Determine the [X, Y] coordinate at the center of the cell enclosing the given text.  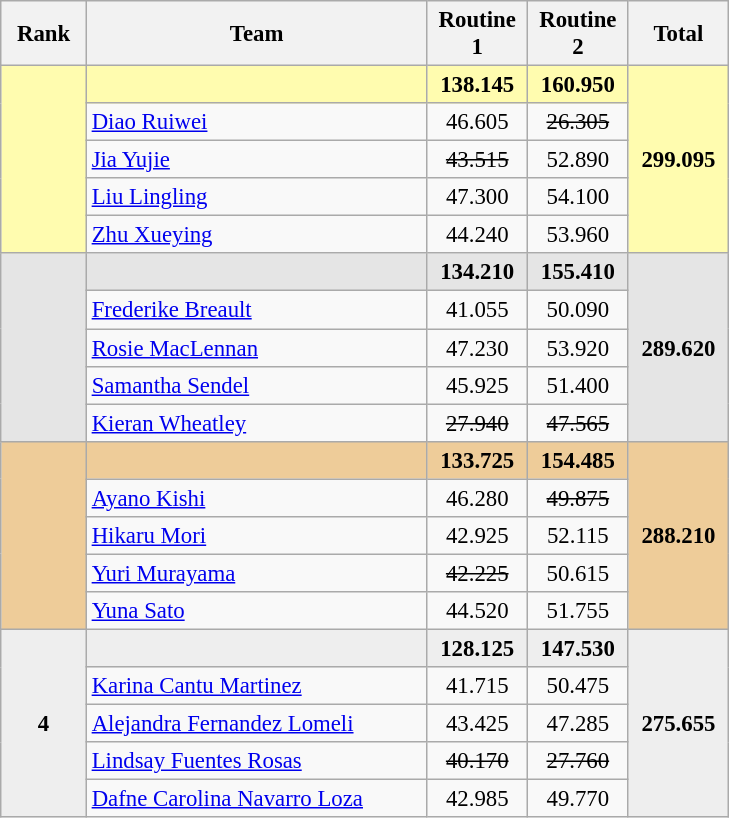
53.960 [578, 235]
160.950 [578, 85]
53.920 [578, 348]
Yuna Sato [256, 611]
45.925 [478, 385]
52.890 [578, 160]
47.285 [578, 724]
47.230 [478, 348]
Frederike Breault [256, 310]
Rank [44, 34]
42.985 [478, 799]
Dafne Carolina Navarro Loza [256, 799]
134.210 [478, 273]
41.055 [478, 310]
27.940 [478, 423]
42.925 [478, 536]
Jia Yujie [256, 160]
Samantha Sendel [256, 385]
288.210 [678, 535]
27.760 [578, 761]
50.475 [578, 686]
51.755 [578, 611]
50.615 [578, 573]
47.300 [478, 197]
Lindsay Fuentes Rosas [256, 761]
275.655 [678, 723]
Rosie MacLennan [256, 348]
Yuri Murayama [256, 573]
Diao Ruiwei [256, 122]
Karina Cantu Martinez [256, 686]
Routine 2 [578, 34]
Zhu Xueying [256, 235]
43.515 [478, 160]
51.400 [578, 385]
289.620 [678, 348]
43.425 [478, 724]
26.305 [578, 122]
Liu Lingling [256, 197]
42.225 [478, 573]
154.485 [578, 460]
133.725 [478, 460]
52.115 [578, 536]
Ayano Kishi [256, 498]
155.410 [578, 273]
49.875 [578, 498]
46.605 [478, 122]
147.530 [578, 648]
4 [44, 723]
50.090 [578, 310]
Hikaru Mori [256, 536]
41.715 [478, 686]
Routine 1 [478, 34]
47.565 [578, 423]
54.100 [578, 197]
Total [678, 34]
138.145 [478, 85]
299.095 [678, 160]
49.770 [578, 799]
Kieran Wheatley [256, 423]
Team [256, 34]
46.280 [478, 498]
44.520 [478, 611]
40.170 [478, 761]
44.240 [478, 235]
Alejandra Fernandez Lomeli [256, 724]
128.125 [478, 648]
